For the text-containing cell, return its midpoint in (x, y) coordinate format. 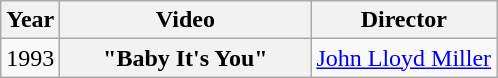
John Lloyd Miller (404, 58)
Director (404, 20)
1993 (30, 58)
"Baby It's You" (186, 58)
Video (186, 20)
Year (30, 20)
